For the text-containing cell, return its midpoint in (x, y) coordinate format. 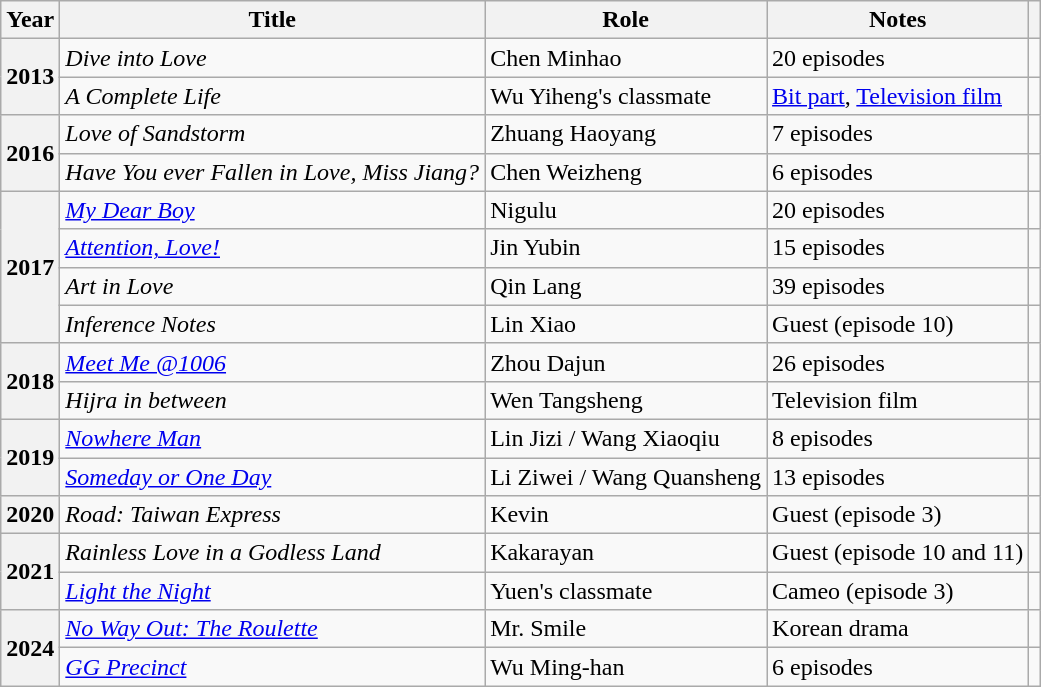
15 episodes (898, 248)
Wu Ming-han (626, 667)
Hijra in between (272, 400)
Guest (episode 3) (898, 515)
Rainless Love in a Godless Land (272, 553)
Art in Love (272, 286)
My Dear Boy (272, 210)
Kevin (626, 515)
Dive into Love (272, 58)
Lin Jizi / Wang Xiaoqiu (626, 438)
2021 (30, 572)
2013 (30, 77)
Kakarayan (626, 553)
Nigulu (626, 210)
7 episodes (898, 134)
Meet Me @1006 (272, 362)
Cameo (episode 3) (898, 591)
2019 (30, 457)
26 episodes (898, 362)
Light the Night (272, 591)
Zhou Dajun (626, 362)
2020 (30, 515)
Wen Tangsheng (626, 400)
Wu Yiheng's classmate (626, 96)
Bit part, Television film (898, 96)
Lin Xiao (626, 324)
Inference Notes (272, 324)
2016 (30, 153)
Mr. Smile (626, 629)
GG Precinct (272, 667)
Television film (898, 400)
Li Ziwei / Wang Quansheng (626, 477)
Love of Sandstorm (272, 134)
Someday or One Day (272, 477)
Role (626, 20)
8 episodes (898, 438)
Korean drama (898, 629)
Have You ever Fallen in Love, Miss Jiang? (272, 172)
Title (272, 20)
13 episodes (898, 477)
Chen Minhao (626, 58)
A Complete Life (272, 96)
Qin Lang (626, 286)
2018 (30, 381)
Chen Weizheng (626, 172)
2017 (30, 267)
Year (30, 20)
Road: Taiwan Express (272, 515)
2024 (30, 648)
Notes (898, 20)
Jin Yubin (626, 248)
Nowhere Man (272, 438)
No Way Out: The Roulette (272, 629)
39 episodes (898, 286)
Zhuang Haoyang (626, 134)
Guest (episode 10 and 11) (898, 553)
Yuen's classmate (626, 591)
Attention, Love! (272, 248)
Guest (episode 10) (898, 324)
